Return the [x, y] coordinate for the center point of the cell that contains the specified text.  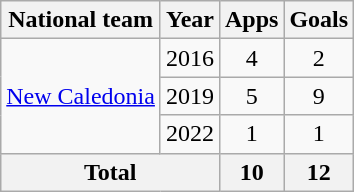
2 [319, 58]
9 [319, 96]
Total [110, 172]
5 [251, 96]
New Caledonia [81, 96]
Goals [319, 20]
National team [81, 20]
Year [190, 20]
Apps [251, 20]
10 [251, 172]
2019 [190, 96]
4 [251, 58]
12 [319, 172]
2022 [190, 134]
2016 [190, 58]
